Find where the given text appears and provide that cell's center as [X, Y] coordinate. 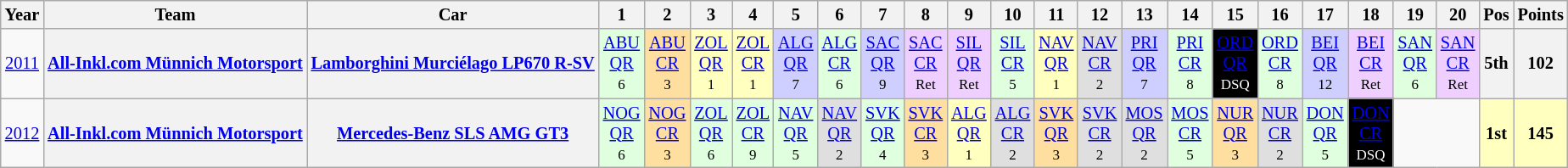
20 [1458, 14]
MOSCR5 [1190, 133]
ALGQR7 [796, 64]
SVKQR4 [882, 133]
Team [175, 14]
15 [1235, 14]
DONQR5 [1325, 133]
NAVQR2 [840, 133]
SILCR5 [1013, 64]
11 [1056, 14]
PRIQR7 [1145, 64]
Year [22, 14]
ALGCR2 [1013, 133]
ABUCR3 [667, 64]
Lamborghini Murciélago LP670 R-SV [453, 64]
2011 [22, 64]
5 [796, 14]
7 [882, 14]
SACQR9 [882, 64]
ORDQRDSQ [1235, 64]
13 [1145, 14]
12 [1100, 14]
ZOLQR1 [711, 64]
SANQR6 [1414, 64]
2012 [22, 133]
ALGCR6 [840, 64]
ZOLQR6 [711, 133]
10 [1013, 14]
Points [1541, 14]
1 [622, 14]
NURCR2 [1280, 133]
Mercedes-Benz SLS AMG GT3 [453, 133]
1st [1496, 133]
SANCRRet [1458, 64]
ALGQR1 [969, 133]
BEIQR12 [1325, 64]
SVKCR3 [926, 133]
BEICRRet [1371, 64]
8 [926, 14]
19 [1414, 14]
3 [711, 14]
NURQR3 [1235, 133]
145 [1541, 133]
ZOLCR9 [753, 133]
6 [840, 14]
NOGCR3 [667, 133]
9 [969, 14]
PRICR8 [1190, 64]
MOSQR2 [1145, 133]
ZOLCR1 [753, 64]
16 [1280, 14]
17 [1325, 14]
102 [1541, 64]
14 [1190, 14]
DONCRDSQ [1371, 133]
5th [1496, 64]
Pos [1496, 14]
ABUQR6 [622, 64]
SVKQR3 [1056, 133]
2 [667, 14]
NAVQR1 [1056, 64]
Car [453, 14]
SILQRRet [969, 64]
SVKCR2 [1100, 133]
18 [1371, 14]
SACCRRet [926, 64]
ORDCR8 [1280, 64]
NAVQR5 [796, 133]
NOGQR6 [622, 133]
4 [753, 14]
NAVCR2 [1100, 64]
